Locate the cell with the specified text and output its [X, Y] center coordinate. 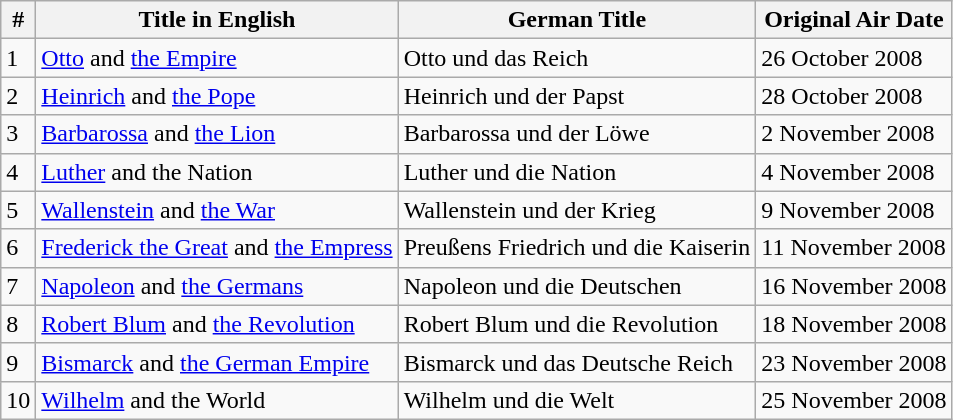
Robert Blum und die Revolution [577, 324]
Preußens Friedrich und die Kaiserin [577, 248]
4 [18, 172]
Napoleon and the Germans [217, 286]
Barbarossa und der Löwe [577, 134]
Wallenstein and the War [217, 210]
26 October 2008 [854, 58]
5 [18, 210]
8 [18, 324]
Robert Blum and the Revolution [217, 324]
23 November 2008 [854, 362]
7 [18, 286]
German Title [577, 20]
9 [18, 362]
18 November 2008 [854, 324]
9 November 2008 [854, 210]
10 [18, 400]
Frederick the Great and the Empress [217, 248]
Wilhelm and the World [217, 400]
Luther and the Nation [217, 172]
25 November 2008 [854, 400]
Wallenstein und der Krieg [577, 210]
3 [18, 134]
6 [18, 248]
Heinrich and the Pope [217, 96]
2 [18, 96]
Luther und die Nation [577, 172]
Heinrich und der Papst [577, 96]
28 October 2008 [854, 96]
1 [18, 58]
4 November 2008 [854, 172]
16 November 2008 [854, 286]
2 November 2008 [854, 134]
11 November 2008 [854, 248]
Title in English [217, 20]
Barbarossa and the Lion [217, 134]
Bismarck und das Deutsche Reich [577, 362]
Napoleon und die Deutschen [577, 286]
Wilhelm und die Welt [577, 400]
Original Air Date [854, 20]
Bismarck and the German Empire [217, 362]
Otto and the Empire [217, 58]
# [18, 20]
Otto und das Reich [577, 58]
